Provide the (x, y) coordinate of the cell's center where the given text is located.  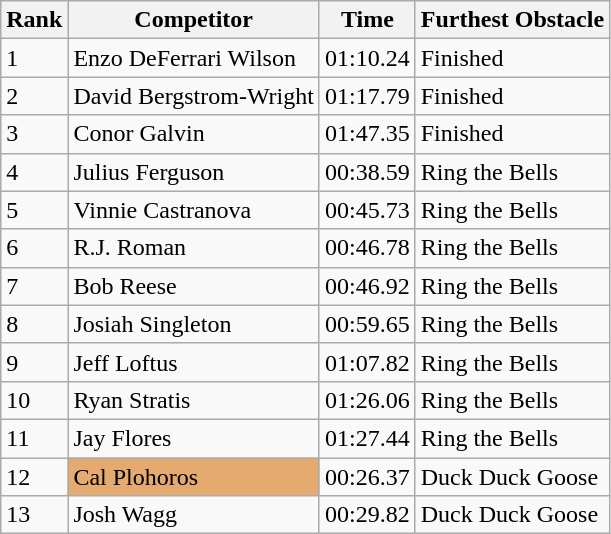
11 (34, 438)
Vinnie Castranova (194, 210)
00:29.82 (367, 515)
9 (34, 362)
7 (34, 286)
01:07.82 (367, 362)
Cal Plohoros (194, 477)
00:59.65 (367, 324)
1 (34, 58)
Josh Wagg (194, 515)
Josiah Singleton (194, 324)
4 (34, 172)
01:27.44 (367, 438)
01:26.06 (367, 400)
Jay Flores (194, 438)
00:38.59 (367, 172)
David Bergstrom-Wright (194, 96)
00:26.37 (367, 477)
01:17.79 (367, 96)
01:47.35 (367, 134)
6 (34, 248)
Julius Ferguson (194, 172)
2 (34, 96)
00:46.92 (367, 286)
Ryan Stratis (194, 400)
8 (34, 324)
5 (34, 210)
13 (34, 515)
Competitor (194, 20)
3 (34, 134)
Jeff Loftus (194, 362)
Bob Reese (194, 286)
01:10.24 (367, 58)
Enzo DeFerrari Wilson (194, 58)
12 (34, 477)
00:46.78 (367, 248)
Furthest Obstacle (512, 20)
Rank (34, 20)
00:45.73 (367, 210)
Conor Galvin (194, 134)
10 (34, 400)
R.J. Roman (194, 248)
Time (367, 20)
